Output the [X, Y] coordinate of the center of the cell containing the given text.  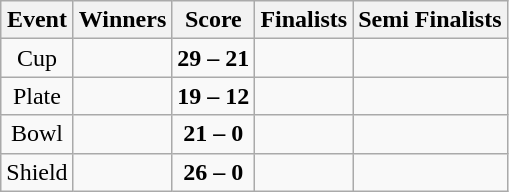
Shield [37, 172]
Plate [37, 96]
Finalists [304, 20]
19 – 12 [214, 96]
Semi Finalists [430, 20]
Winners [122, 20]
Bowl [37, 134]
Score [214, 20]
29 – 21 [214, 58]
Cup [37, 58]
26 – 0 [214, 172]
Event [37, 20]
21 – 0 [214, 134]
